Output the (x, y) coordinate of the center of the cell containing the given text.  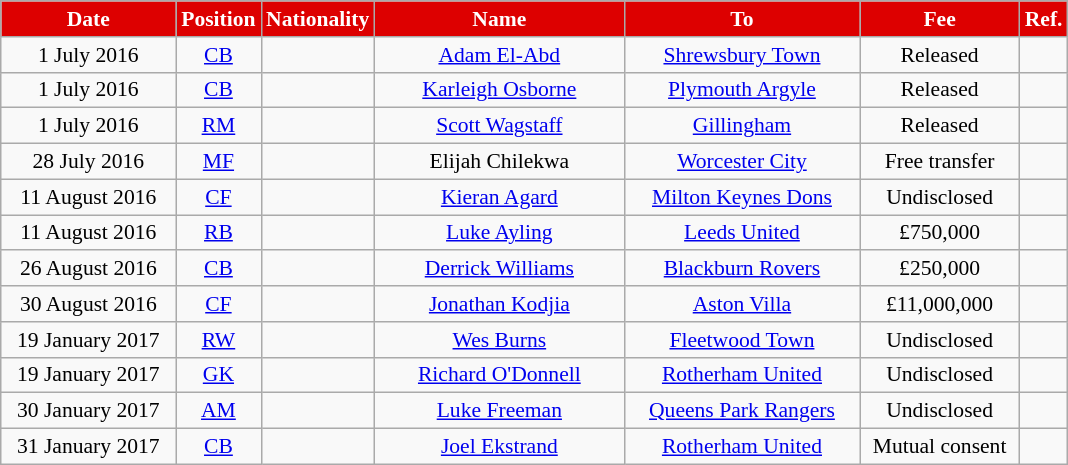
£11,000,000 (940, 304)
Luke Freeman (499, 411)
Queens Park Rangers (742, 411)
Luke Ayling (499, 233)
£250,000 (940, 269)
Adam El-Abd (499, 55)
Name (499, 19)
30 January 2017 (88, 411)
30 August 2016 (88, 304)
AM (218, 411)
MF (218, 162)
RM (218, 126)
26 August 2016 (88, 269)
Worcester City (742, 162)
Karleigh Osborne (499, 90)
28 July 2016 (88, 162)
Aston Villa (742, 304)
Date (88, 19)
Wes Burns (499, 340)
Position (218, 19)
GK (218, 375)
Scott Wagstaff (499, 126)
Joel Ekstrand (499, 447)
Elijah Chilekwa (499, 162)
Leeds United (742, 233)
Derrick Williams (499, 269)
Jonathan Kodjia (499, 304)
Nationality (318, 19)
Richard O'Donnell (499, 375)
31 January 2017 (88, 447)
RW (218, 340)
RB (218, 233)
Blackburn Rovers (742, 269)
Plymouth Argyle (742, 90)
Kieran Agard (499, 197)
Fleetwood Town (742, 340)
To (742, 19)
Free transfer (940, 162)
Ref. (1044, 19)
Shrewsbury Town (742, 55)
Gillingham (742, 126)
Mutual consent (940, 447)
£750,000 (940, 233)
Fee (940, 19)
Milton Keynes Dons (742, 197)
